For the text-containing cell, return its midpoint in (X, Y) coordinate format. 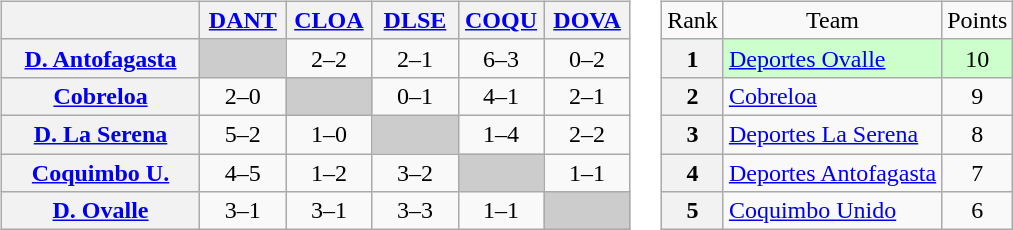
DOVA (587, 20)
0–2 (587, 58)
Points (978, 20)
DANT (243, 20)
D. Antofagasta (100, 58)
5 (693, 211)
Deportes La Serena (832, 134)
Rank (693, 20)
9 (978, 96)
2 (693, 96)
3 (693, 134)
Coquimbo U. (100, 173)
0–1 (415, 96)
6 (978, 211)
10 (978, 58)
2–0 (243, 96)
Coquimbo Unido (832, 211)
5–2 (243, 134)
8 (978, 134)
1–2 (329, 173)
Deportes Antofagasta (832, 173)
1–4 (501, 134)
3–3 (415, 211)
3–2 (415, 173)
4–1 (501, 96)
4–5 (243, 173)
4 (693, 173)
Deportes Ovalle (832, 58)
COQU (501, 20)
D. La Serena (100, 134)
1–0 (329, 134)
6–3 (501, 58)
DLSE (415, 20)
D. Ovalle (100, 211)
CLOA (329, 20)
Team (832, 20)
7 (978, 173)
1 (693, 58)
